Extract the (X, Y) coordinate from the center of the cell holding the provided text.  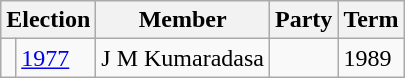
J M Kumaradasa (183, 58)
1989 (371, 58)
Party (304, 20)
1977 (56, 58)
Election (48, 20)
Term (371, 20)
Member (183, 20)
